Search for the cell housing the specified text and yield its (X, Y) center coordinate. 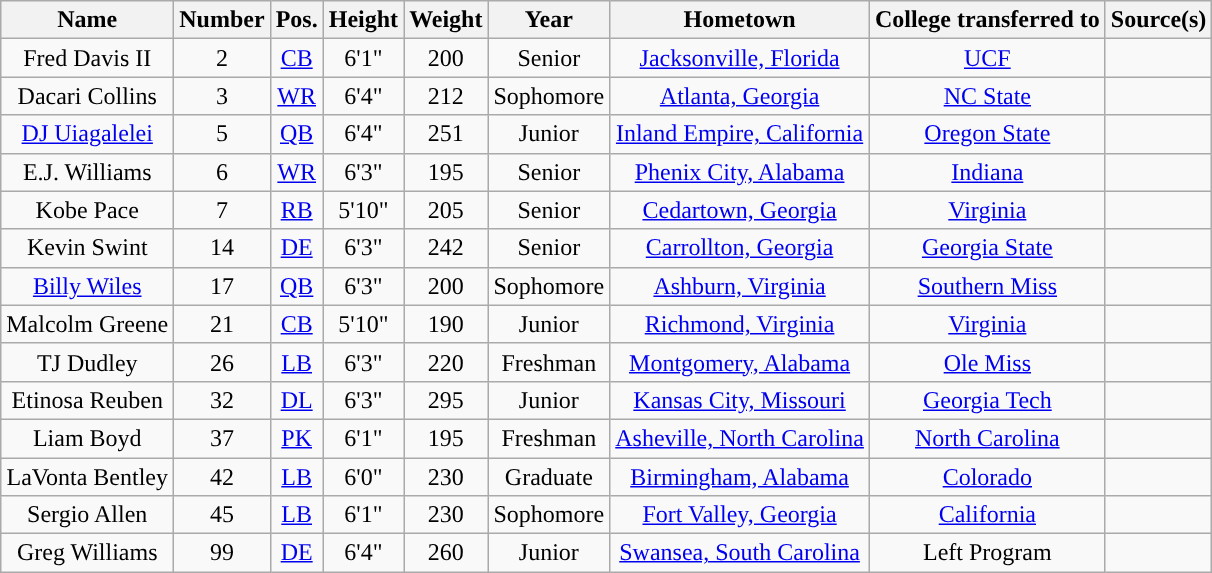
32 (222, 400)
2 (222, 58)
TJ Dudley (88, 362)
Richmond, Virginia (740, 324)
205 (446, 210)
DL (296, 400)
5 (222, 134)
45 (222, 515)
14 (222, 248)
Source(s) (1158, 20)
Name (88, 20)
Etinosa Reuben (88, 400)
Height (363, 20)
3 (222, 96)
College transferred to (987, 20)
Dacari Collins (88, 96)
Greg Williams (88, 553)
Cedartown, Georgia (740, 210)
Carrollton, Georgia (740, 248)
Ole Miss (987, 362)
Swansea, South Carolina (740, 553)
212 (446, 96)
7 (222, 210)
PK (296, 438)
Number (222, 20)
190 (446, 324)
Fort Valley, Georgia (740, 515)
6'0" (363, 477)
E.J. Williams (88, 172)
242 (446, 248)
Weight (446, 20)
Phenix City, Alabama (740, 172)
Pos. (296, 20)
251 (446, 134)
42 (222, 477)
UCF (987, 58)
Inland Empire, California (740, 134)
Sergio Allen (88, 515)
17 (222, 286)
RB (296, 210)
Fred Davis II (88, 58)
Oregon State (987, 134)
99 (222, 553)
California (987, 515)
Kansas City, Missouri (740, 400)
Atlanta, Georgia (740, 96)
North Carolina (987, 438)
37 (222, 438)
Billy Wiles (88, 286)
Indiana (987, 172)
Year (549, 20)
Malcolm Greene (88, 324)
Kobe Pace (88, 210)
Montgomery, Alabama (740, 362)
Colorado (987, 477)
Ashburn, Virginia (740, 286)
220 (446, 362)
Liam Boyd (88, 438)
Jacksonville, Florida (740, 58)
Kevin Swint (88, 248)
Southern Miss (987, 286)
DJ Uiagalelei (88, 134)
295 (446, 400)
260 (446, 553)
Birmingham, Alabama (740, 477)
26 (222, 362)
21 (222, 324)
NC State (987, 96)
6 (222, 172)
Hometown (740, 20)
Georgia Tech (987, 400)
Graduate (549, 477)
Left Program (987, 553)
Asheville, North Carolina (740, 438)
Georgia State (987, 248)
LaVonta Bentley (88, 477)
